Output the (X, Y) coordinate of the center of the cell containing the given text.  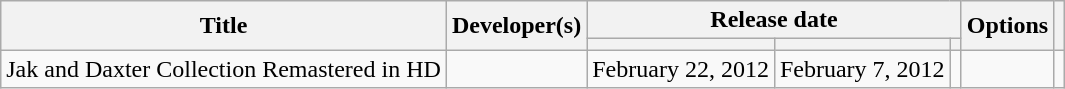
Title (224, 26)
Release date (774, 20)
February 7, 2012 (862, 69)
February 22, 2012 (681, 69)
Options (1007, 26)
Jak and Daxter Collection Remastered in HD (224, 69)
Developer(s) (516, 26)
